Output the (X, Y) coordinate of the center of the cell containing the given text.  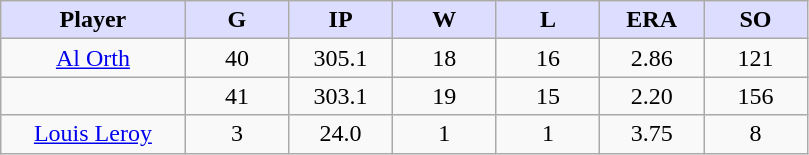
G (237, 20)
8 (756, 134)
W (444, 20)
L (548, 20)
305.1 (341, 58)
Al Orth (93, 58)
ERA (652, 20)
IP (341, 20)
18 (444, 58)
41 (237, 96)
3.75 (652, 134)
3 (237, 134)
Louis Leroy (93, 134)
Player (93, 20)
15 (548, 96)
24.0 (341, 134)
40 (237, 58)
16 (548, 58)
2.86 (652, 58)
2.20 (652, 96)
19 (444, 96)
SO (756, 20)
156 (756, 96)
303.1 (341, 96)
121 (756, 58)
